Identify which cell holds the provided text, then report its (X, Y) central coordinate. 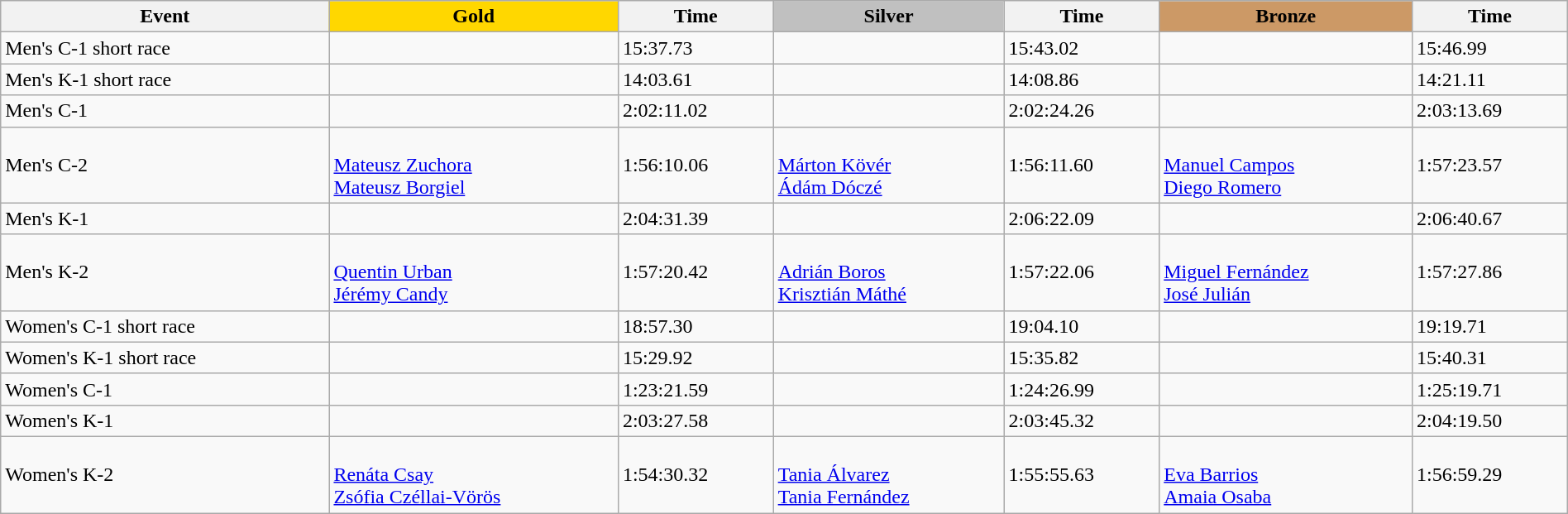
15:35.82 (1082, 358)
19:04.10 (1082, 326)
Women's C-1 short race (165, 326)
Márton KövérÁdám Dóczé (888, 165)
2:02:11.02 (696, 111)
2:02:24.26 (1082, 111)
Quentin UrbanJérémy Candy (474, 272)
Renáta CsayZsófia Czéllai-Vörös (474, 474)
14:08.86 (1082, 79)
1:55:55.63 (1082, 474)
1:56:59.29 (1489, 474)
15:43.02 (1082, 48)
2:04:19.50 (1489, 420)
Men's K-2 (165, 272)
Women's K-2 (165, 474)
2:03:13.69 (1489, 111)
1:57:20.42 (696, 272)
Eva BarriosAmaia Osaba (1286, 474)
2:03:27.58 (696, 420)
Miguel FernándezJosé Julián (1286, 272)
1:57:22.06 (1082, 272)
15:29.92 (696, 358)
1:57:23.57 (1489, 165)
2:04:31.39 (696, 219)
2:03:45.32 (1082, 420)
Women's K-1 short race (165, 358)
2:06:40.67 (1489, 219)
Adrián BorosKrisztián Máthé (888, 272)
2:06:22.09 (1082, 219)
1:54:30.32 (696, 474)
15:40.31 (1489, 358)
1:56:11.60 (1082, 165)
18:57.30 (696, 326)
19:19.71 (1489, 326)
Men's C-1 short race (165, 48)
Silver (888, 17)
Manuel CamposDiego Romero (1286, 165)
Tania ÁlvarezTania Fernández (888, 474)
Mateusz ZuchoraMateusz Borgiel (474, 165)
Gold (474, 17)
Women's C-1 (165, 389)
14:03.61 (696, 79)
Event (165, 17)
Women's K-1 (165, 420)
Men's K-1 (165, 219)
15:37.73 (696, 48)
1:25:19.71 (1489, 389)
Men's C-1 (165, 111)
Men's K-1 short race (165, 79)
14:21.11 (1489, 79)
1:23:21.59 (696, 389)
Men's C-2 (165, 165)
1:57:27.86 (1489, 272)
15:46.99 (1489, 48)
1:24:26.99 (1082, 389)
1:56:10.06 (696, 165)
Bronze (1286, 17)
